Return (x, y) of the center of cell containing provided text 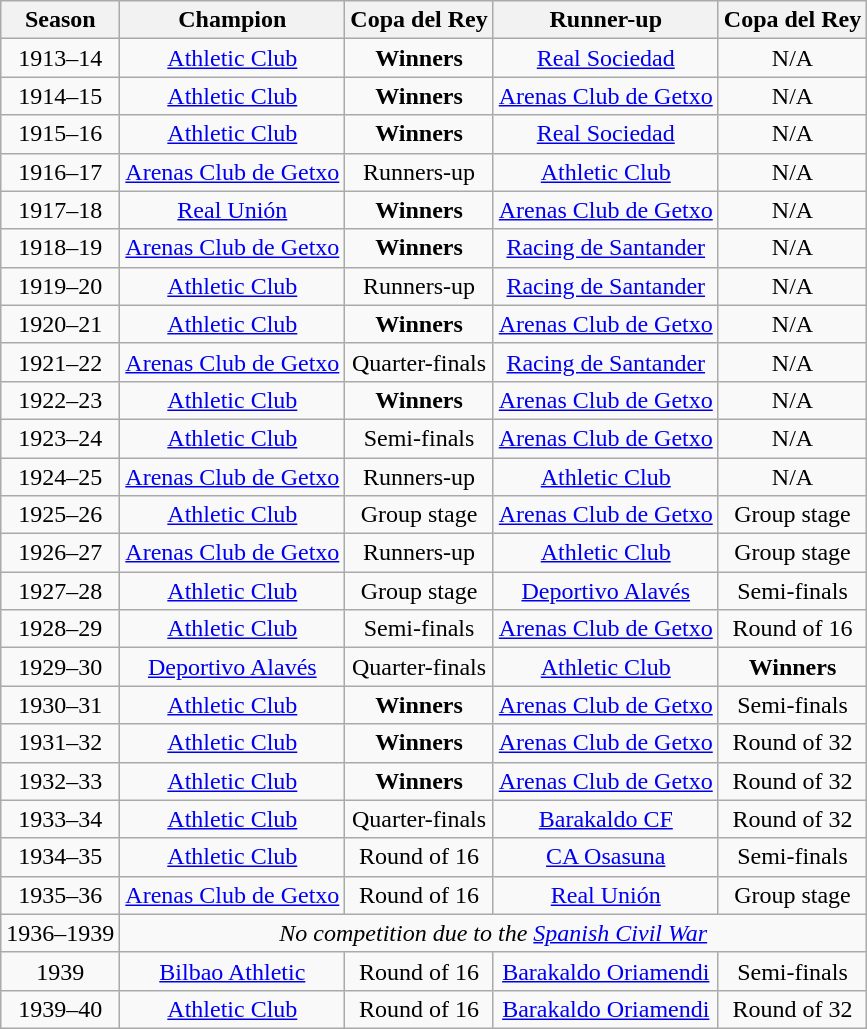
1930–31 (60, 705)
1929–30 (60, 667)
1922–23 (60, 400)
1920–21 (60, 324)
Season (60, 20)
1926–27 (60, 553)
1936–1939 (60, 933)
1917–18 (60, 210)
1931–32 (60, 743)
1913–14 (60, 58)
No competition due to the Spanish Civil War (494, 933)
1918–19 (60, 248)
1932–33 (60, 781)
1924–25 (60, 477)
1914–15 (60, 96)
1928–29 (60, 629)
1915–16 (60, 134)
1921–22 (60, 362)
1935–36 (60, 895)
1916–17 (60, 172)
1923–24 (60, 438)
Bilbao Athletic (232, 971)
1933–34 (60, 819)
1934–35 (60, 857)
1939–40 (60, 1009)
CA Osasuna (606, 857)
Champion (232, 20)
1919–20 (60, 286)
Runner-up (606, 20)
Barakaldo CF (606, 819)
1927–28 (60, 591)
1925–26 (60, 515)
1939 (60, 971)
